Provide the (X, Y) coordinate of the cell's center where the given text is located.  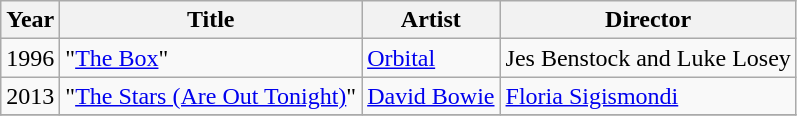
"The Box" (211, 58)
Jes Benstock and Luke Losey (648, 58)
Orbital (431, 58)
"The Stars (Are Out Tonight)" (211, 96)
1996 (30, 58)
David Bowie (431, 96)
2013 (30, 96)
Title (211, 20)
Year (30, 20)
Floria Sigismondi (648, 96)
Artist (431, 20)
Director (648, 20)
